Locate the cell with the specified text and output its (X, Y) center coordinate. 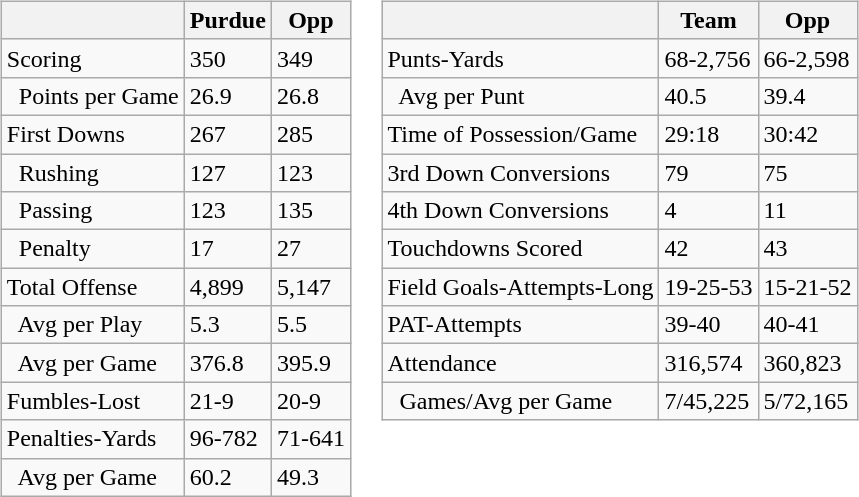
7/45,225 (708, 401)
Fumbles-Lost (92, 401)
316,574 (708, 363)
26.8 (310, 96)
PAT-Attempts (520, 325)
27 (310, 249)
Penalty (92, 249)
Time of Possession/Game (520, 134)
30:42 (808, 134)
96-782 (228, 439)
40-41 (808, 325)
Punts-Yards (520, 58)
135 (310, 211)
5/72,165 (808, 401)
4th Down Conversions (520, 211)
20-9 (310, 401)
71-641 (310, 439)
Rushing (92, 173)
285 (310, 134)
349 (310, 58)
4,899 (228, 287)
17 (228, 249)
Purdue (228, 20)
Attendance (520, 363)
Team (708, 20)
66-2,598 (808, 58)
Scoring (92, 58)
49.3 (310, 477)
5.5 (310, 325)
3rd Down Conversions (520, 173)
First Downs (92, 134)
Total Offense (92, 287)
68-2,756 (708, 58)
5.3 (228, 325)
Touchdowns Scored (520, 249)
43 (808, 249)
39-40 (708, 325)
21-9 (228, 401)
350 (228, 58)
42 (708, 249)
Field Goals-Attempts-Long (520, 287)
Avg per Play (92, 325)
Avg per Punt (520, 96)
60.2 (228, 477)
15-21-52 (808, 287)
26.9 (228, 96)
Games/Avg per Game (520, 401)
39.4 (808, 96)
267 (228, 134)
Passing (92, 211)
Points per Game (92, 96)
75 (808, 173)
40.5 (708, 96)
19-25-53 (708, 287)
11 (808, 211)
4 (708, 211)
79 (708, 173)
360,823 (808, 363)
29:18 (708, 134)
127 (228, 173)
376.8 (228, 363)
395.9 (310, 363)
5,147 (310, 287)
Penalties-Yards (92, 439)
